Extract the (x, y) coordinate from the center of the cell holding the provided text.  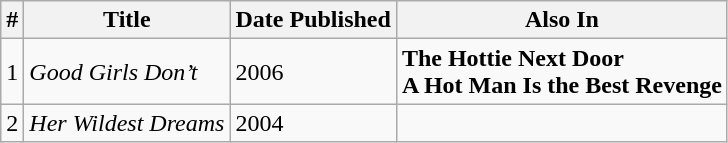
1 (12, 72)
Good Girls Don’t (127, 72)
Also In (562, 20)
Title (127, 20)
The Hottie Next DoorA Hot Man Is the Best Revenge (562, 72)
Date Published (313, 20)
Her Wildest Dreams (127, 123)
2006 (313, 72)
# (12, 20)
2004 (313, 123)
2 (12, 123)
